Provide the (x, y) coordinate of the cell's center where the given text is located.  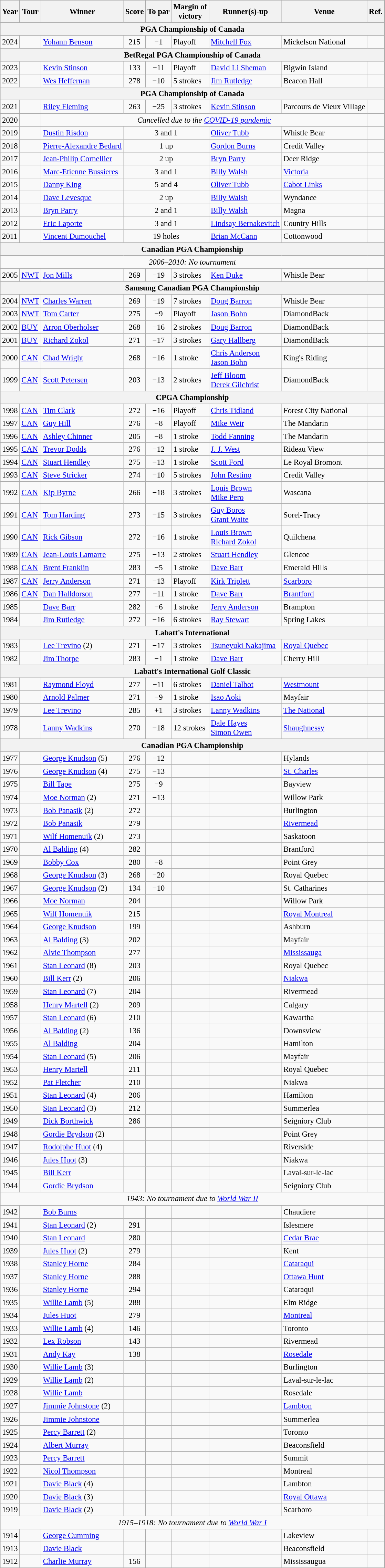
Jon Mills (82, 275)
Dale Hayes Simon Owen (245, 728)
Danny King (82, 185)
Pierre-Alexandre Bedard (82, 146)
Stan Leonard (4) (82, 1095)
CPGA Championship (192, 398)
1930 (10, 1367)
1982 (10, 658)
1997 (10, 423)
1946 (10, 1160)
1912 (10, 1561)
1964 (10, 927)
−6 (158, 607)
1949 (10, 1121)
Scott Petersen (82, 380)
Bill Kerr (2) (82, 979)
Scott Ford (245, 462)
George Knudson (82, 927)
2003 (10, 314)
274 (134, 475)
7 strokes (190, 301)
Mickelson National (324, 42)
1928 (10, 1393)
Summit (324, 1458)
1971 (10, 836)
Islesmere (324, 1225)
Labatt's International (192, 633)
Bob Panasik (82, 823)
Kent (324, 1251)
Al Balding (4) (82, 849)
Chris Tidland (245, 410)
Glencoe (324, 555)
1953 (10, 1069)
1989 (10, 555)
Deer Ridge (324, 158)
Royal Ottawa (324, 1497)
285 (134, 710)
2005 (10, 275)
1977 (10, 758)
Charles Warren (82, 301)
Samsung Canadian PGA Championship (192, 288)
Downsview (324, 1031)
Wilf Homenuik (2) (82, 836)
1932 (10, 1341)
1941 (10, 1225)
19 holes (166, 236)
1933 (10, 1329)
Jules Huot (2) (82, 1251)
George Knudson (2) (82, 888)
138 (134, 1354)
Chad Wright (82, 358)
Jimmie Johnstone (82, 1419)
1996 (10, 436)
Bill Tape (82, 785)
Willie Lamb (2) (82, 1380)
1969 (10, 862)
Cottonwood (324, 236)
Mississauga (324, 953)
1978 (10, 728)
Ref. (376, 12)
1936 (10, 1290)
Richard Zokol (82, 340)
Lee Trevino (2) (82, 646)
209 (134, 1005)
1922 (10, 1471)
Wilf Homenuik (82, 914)
+1 (158, 710)
Willie Lamb (5) (82, 1302)
Rick Gibson (82, 537)
1970 (10, 849)
1965 (10, 914)
1945 (10, 1173)
1934 (10, 1315)
Wyndance (324, 197)
2000 (10, 358)
Brent Franklin (82, 568)
136 (134, 1031)
−25 (158, 107)
Todd Fanning (245, 436)
Stan Leonard (7) (82, 992)
286 (134, 1121)
Tom Harding (82, 515)
Westmount (324, 684)
Riverside (324, 1147)
Hylands (324, 758)
BetRegal PGA Championship of Canada (192, 55)
1914 (10, 1536)
1985 (10, 607)
205 (134, 436)
1991 (10, 515)
1944 (10, 1186)
Isao Aoki (245, 697)
Chris Anderson Jason Bohn (245, 358)
294 (134, 1290)
134 (134, 888)
Stan Leonard (3) (82, 1108)
Pat Fletcher (82, 1082)
Jules Huot (82, 1315)
Willie Lamb (4) (82, 1329)
Arnold Palmer (82, 697)
284 (134, 1264)
278 (134, 81)
Willie Lamb (3) (82, 1367)
Saskatoon (324, 836)
The National (324, 710)
1976 (10, 771)
1963 (10, 940)
Bobby Cox (82, 862)
1938 (10, 1264)
1940 (10, 1238)
Bob Burns (82, 1212)
1988 (10, 568)
1972 (10, 823)
1947 (10, 1147)
Lindsay Bernakevitch (245, 223)
2017 (10, 158)
2 and 1 (166, 211)
Shaughnessy (324, 728)
12 strokes (190, 728)
Royal Montreal (324, 914)
211 (134, 1069)
1915–1918: No tournament due to World War I (192, 1523)
1927 (10, 1406)
Henry Martell (2) (82, 1005)
Bigwin Island (324, 68)
143 (134, 1341)
Calgary (324, 1005)
2013 (10, 211)
Charlie Murray (82, 1561)
1999 (10, 380)
Al Balding (3) (82, 940)
270 (134, 728)
Ottawa Hunt (324, 1277)
J. J. West (245, 449)
212 (134, 1108)
2012 (10, 223)
1981 (10, 684)
Tour (30, 12)
Daniel Talbot (245, 684)
1919 (10, 1510)
1960 (10, 979)
Jules Huot (3) (82, 1160)
Kip Byrne (82, 493)
Jim Thorpe (82, 658)
Le Royal Bromont (324, 462)
2001 (10, 340)
Moe Norman (82, 901)
2019 (10, 133)
1913 (10, 1549)
Percy Barrett (82, 1458)
Forest City National (324, 410)
202 (134, 940)
Wascana (324, 493)
1974 (10, 797)
Lex Robson (82, 1341)
Lakeview (324, 1536)
Arron Oberholser (82, 327)
1975 (10, 785)
263 (134, 107)
1962 (10, 953)
Venue (324, 12)
1957 (10, 1017)
2024 (10, 42)
Gary Hallberg (245, 340)
Mississaugua (324, 1561)
Nicol Thompson (82, 1471)
Beacon Hall (324, 81)
1942 (10, 1212)
Ashley Chinner (82, 436)
Moe Norman (2) (82, 797)
199 (134, 927)
Gordie Brydson (2) (82, 1134)
Labatt's International Golf Classic (192, 672)
1990 (10, 537)
Willie Lamb (82, 1393)
Quilchena (324, 537)
George Knudson (5) (82, 758)
1931 (10, 1354)
Stan Leonard (2) (82, 1225)
Louis Brown Richard Zokol (245, 537)
Andy Kay (82, 1354)
133 (134, 68)
Dan Halldorson (82, 594)
Stan Leonard (8) (82, 966)
Margin ofvictory (190, 12)
Bayview (324, 785)
1983 (10, 646)
Stan Leonard (82, 1238)
George Knudson (4) (82, 771)
146 (134, 1329)
−5 (158, 568)
Brampton (324, 607)
Emerald Hills (324, 568)
1951 (10, 1095)
Davie Black (82, 1549)
1998 (10, 410)
Dustin Risdon (82, 133)
Country Hills (324, 223)
Kirk Triplett (245, 581)
2002 (10, 327)
George Knudson (3) (82, 875)
Elm Ridge (324, 1302)
2015 (10, 185)
Louis Brown Mike Pero (245, 493)
Gordon Burns (245, 146)
1979 (10, 710)
Albert Murray (82, 1445)
Runner(s)-up (245, 12)
Mike Weir (245, 423)
Davie Black (4) (82, 1484)
Yohann Benson (82, 42)
Wes Heffernan (82, 81)
Bob Panasik (2) (82, 810)
1950 (10, 1108)
Davie Black (3) (82, 1497)
2020 (10, 120)
Eric Laporte (82, 223)
Trevor Dodds (82, 449)
1955 (10, 1043)
Alvie Thompson (82, 953)
Vincent Dumouchel (82, 236)
Lee Trevino (82, 710)
1987 (10, 581)
Davie Black (2) (82, 1510)
Al Balding (82, 1043)
1959 (10, 992)
1943: No tournament due to World War II (192, 1199)
St. Catharines (324, 888)
1958 (10, 1005)
−15 (158, 515)
St. Charles (324, 771)
David Li Sheman (245, 68)
Magna (324, 211)
266 (134, 493)
Sorel-Tracy (324, 515)
Steve Stricker (82, 475)
Rideau View (324, 449)
Stan Leonard (5) (82, 1056)
Gordie Brydson (82, 1186)
Tim Clark (82, 410)
1926 (10, 1419)
Cherry Hill (324, 658)
1984 (10, 619)
Cabot Links (324, 185)
Dick Borthwick (82, 1121)
Brian McCann (245, 236)
King's Riding (324, 358)
Score (134, 12)
2018 (10, 146)
Kawartha (324, 1017)
Raymond Floyd (82, 684)
Marc-Etienne Bussieres (82, 172)
Ken Duke (245, 275)
Cedar Brae (324, 1238)
1939 (10, 1251)
1935 (10, 1302)
2006–2010: No tournament (192, 262)
1992 (10, 493)
1 up (166, 146)
2016 (10, 172)
1954 (10, 1056)
Parcours de Vieux Village (324, 107)
1967 (10, 888)
1920 (10, 1497)
1968 (10, 875)
1937 (10, 1277)
1966 (10, 901)
Jean-Philip Cornellier (82, 158)
156 (134, 1561)
1993 (10, 475)
Al Balding (2) (82, 1031)
Mitchell Fox (245, 42)
1986 (10, 594)
2011 (10, 236)
1948 (10, 1134)
2014 (10, 197)
Dave Levesque (82, 197)
Chaudiere (324, 1212)
Bill Kerr (82, 1173)
−20 (158, 875)
John Restino (245, 475)
Stan Leonard (6) (82, 1017)
1973 (10, 810)
Ashburn (324, 927)
1956 (10, 1031)
Spring Lakes (324, 619)
Jimmie Johnstone (2) (82, 1406)
Tom Carter (82, 314)
Guy Boros Grant Waite (245, 515)
291 (134, 1225)
Tsuneyuki Nakajima (245, 646)
Henry Martell (82, 1069)
1924 (10, 1445)
2004 (10, 301)
Ray Stewart (245, 619)
1952 (10, 1082)
1995 (10, 449)
To par (158, 12)
Rodolphe Huot (4) (82, 1147)
Year (10, 12)
1980 (10, 697)
Guy Hill (82, 423)
Jean-Louis Lamarre (82, 555)
George Cumming (82, 1536)
1925 (10, 1432)
Percy Barrett (2) (82, 1432)
5 and 4 (166, 185)
2021 (10, 107)
1929 (10, 1380)
2023 (10, 68)
1994 (10, 462)
Jason Bohn (245, 314)
Cancelled due to the COVID-19 pandemic (204, 120)
Jeff Bloom Derek Gilchrist (245, 380)
1923 (10, 1458)
1961 (10, 966)
Winner (82, 12)
1921 (10, 1484)
Victoria (324, 172)
2022 (10, 81)
Riley Fleming (82, 107)
